Scan for the cell matching the given text and deliver its [x, y] coordinate at center. 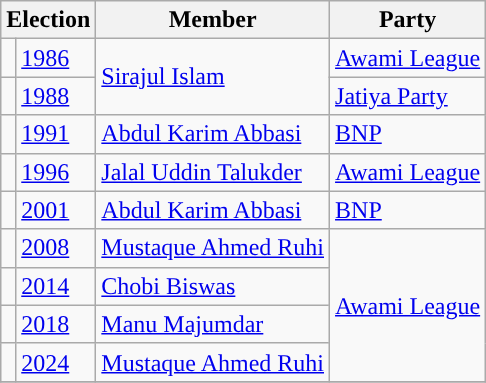
Jatiya Party [408, 96]
Member [213, 20]
1991 [56, 134]
2014 [56, 286]
1988 [56, 96]
2018 [56, 324]
Jalal Uddin Talukder [213, 172]
1996 [56, 172]
Party [408, 20]
1986 [56, 58]
2001 [56, 210]
Election [48, 20]
2008 [56, 248]
2024 [56, 362]
Chobi Biswas [213, 286]
Manu Majumdar [213, 324]
Sirajul Islam [213, 77]
